Scan for the cell matching the given text and deliver its (X, Y) coordinate at center. 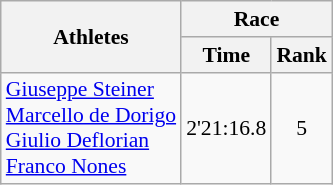
5 (302, 128)
2'21:16.8 (226, 128)
Time (226, 55)
Rank (302, 55)
Race (256, 19)
Giuseppe SteinerMarcello de DorigoGiulio DeflorianFranco Nones (91, 128)
Athletes (91, 36)
